Search for the cell housing the specified text and yield its [x, y] center coordinate. 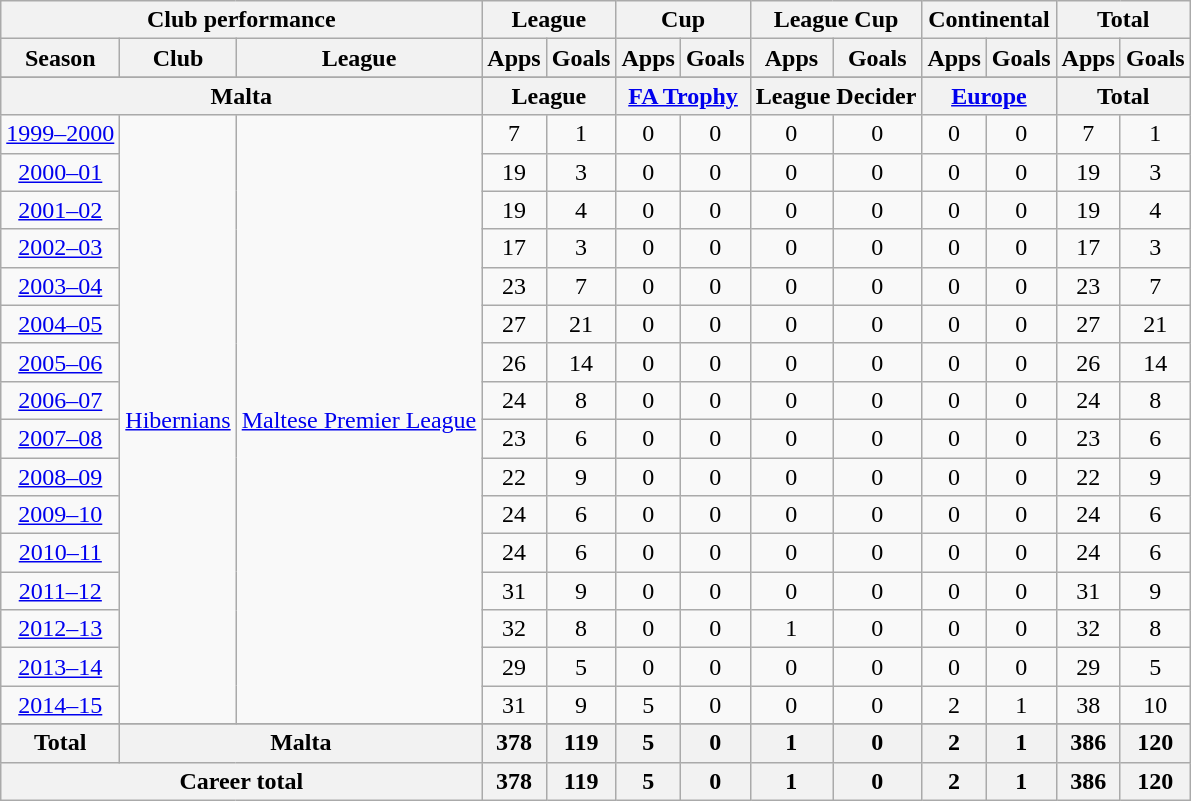
2006–07 [60, 400]
Continental [989, 20]
2003–04 [60, 286]
FA Trophy [683, 96]
Season [60, 58]
Career total [242, 781]
2002–03 [60, 248]
2007–08 [60, 438]
10 [1155, 705]
2008–09 [60, 477]
2009–10 [60, 515]
2013–14 [60, 667]
38 [1088, 705]
Europe [989, 96]
2014–15 [60, 705]
League Decider [836, 96]
League Cup [836, 20]
Maltese Premier League [359, 420]
Club [178, 58]
2005–06 [60, 362]
1999–2000 [60, 134]
2000–01 [60, 172]
2012–13 [60, 629]
Club performance [242, 20]
2010–11 [60, 553]
Cup [683, 20]
2001–02 [60, 210]
2004–05 [60, 324]
Hibernians [178, 420]
2011–12 [60, 591]
